Search for the cell housing the specified text and yield its [X, Y] center coordinate. 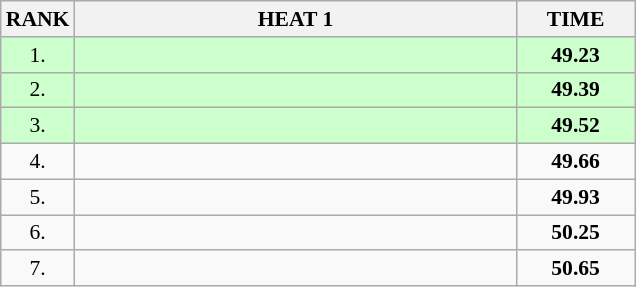
49.23 [576, 55]
49.93 [576, 197]
50.65 [576, 269]
HEAT 1 [295, 19]
49.52 [576, 126]
50.25 [576, 233]
2. [38, 90]
TIME [576, 19]
4. [38, 162]
5. [38, 197]
7. [38, 269]
49.39 [576, 90]
6. [38, 233]
1. [38, 55]
RANK [38, 19]
3. [38, 126]
49.66 [576, 162]
